Determine the [x, y] coordinate at the center of the cell enclosing the given text.  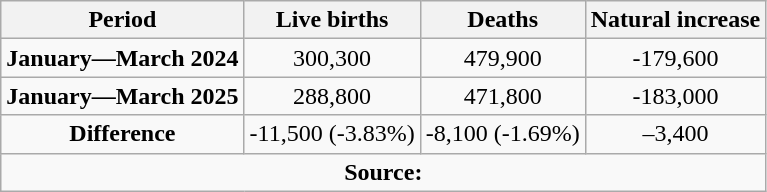
471,800 [502, 96]
January—March 2025 [122, 96]
–3,400 [676, 134]
Difference [122, 134]
Live births [332, 20]
479,900 [502, 58]
-11,500 (-3.83%) [332, 134]
Period [122, 20]
-8,100 (-1.69%) [502, 134]
-183,000 [676, 96]
Natural increase [676, 20]
Source: [384, 172]
288,800 [332, 96]
Deaths [502, 20]
300,300 [332, 58]
January—March 2024 [122, 58]
-179,600 [676, 58]
